Provide the (X, Y) coordinate of the cell's center where the given text is located.  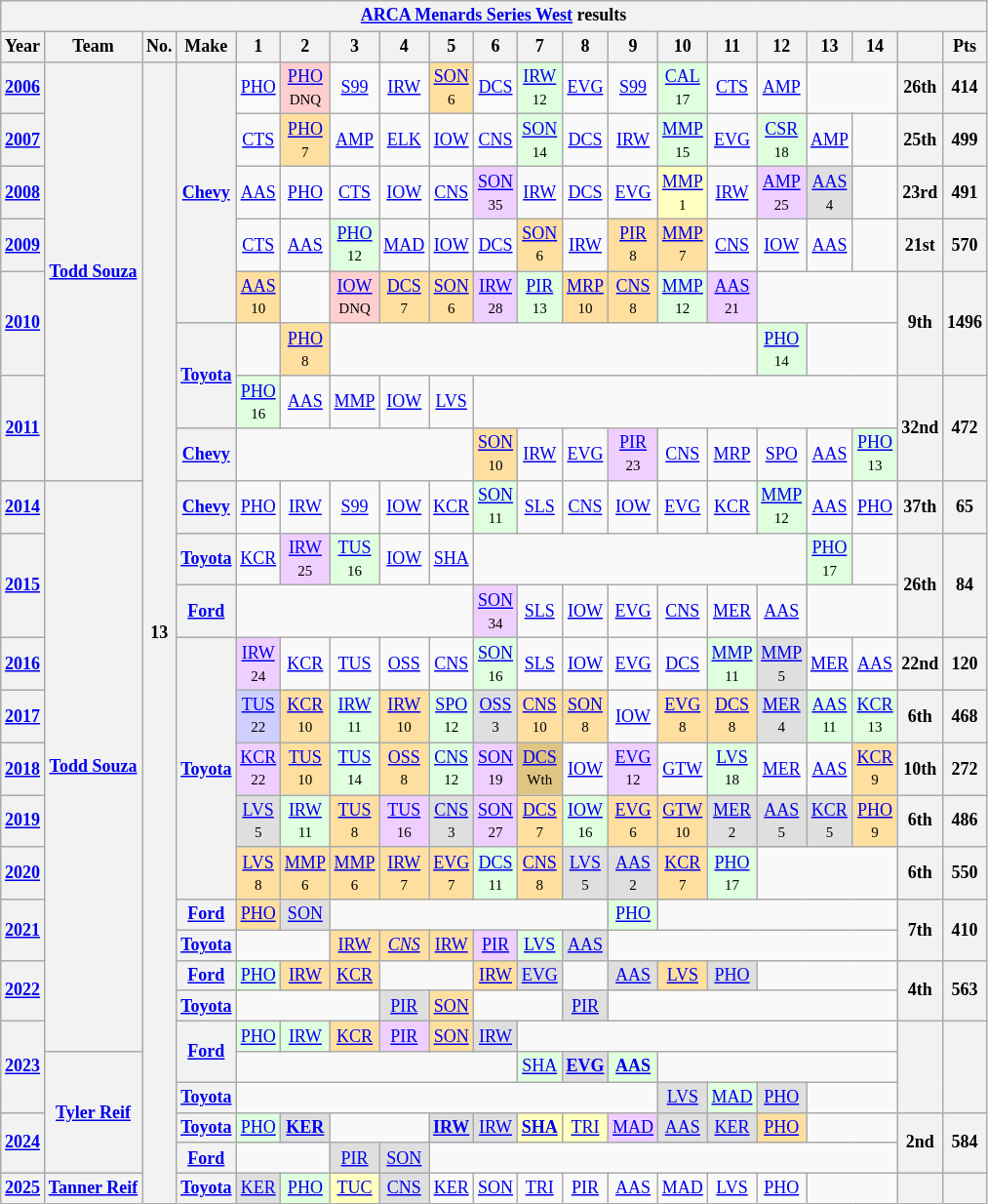
Team (93, 47)
25th (921, 140)
DCSWth (539, 769)
AAS11 (830, 716)
PHO16 (258, 402)
4 (404, 47)
EVG6 (634, 821)
SON14 (539, 140)
SON10 (495, 455)
OSS3 (495, 716)
Tyler Reif (93, 1112)
DCS11 (495, 873)
IRW12 (539, 88)
8 (585, 47)
ARCA Menards Series West results (494, 16)
10 (683, 47)
10th (921, 769)
MMP5 (782, 663)
MER2 (731, 821)
AAS10 (258, 298)
7th (921, 930)
5 (452, 47)
ELK (404, 140)
MMP15 (683, 140)
OSS (404, 663)
PHO14 (782, 349)
KCR5 (830, 821)
KCR13 (875, 716)
2018 (23, 769)
DCS8 (731, 716)
2010 (23, 324)
410 (966, 930)
IRW10 (404, 716)
21st (921, 245)
472 (966, 427)
PIR13 (539, 298)
414 (966, 88)
2 (306, 47)
563 (966, 990)
KCR10 (306, 716)
KCR22 (258, 769)
TUS8 (355, 821)
2017 (23, 716)
84 (966, 585)
EVG7 (452, 873)
272 (966, 769)
22nd (921, 663)
SON19 (495, 769)
KCR7 (683, 873)
AAS5 (782, 821)
PIR23 (634, 455)
2021 (23, 930)
IOW16 (585, 821)
SON8 (585, 716)
CNS3 (452, 821)
AAS2 (634, 873)
2nd (921, 1143)
9 (634, 47)
2022 (23, 990)
11 (731, 47)
SPO (782, 455)
IRW28 (495, 298)
AAS21 (731, 298)
12 (782, 47)
32nd (921, 427)
PHODNQ (306, 88)
IOWDNQ (355, 298)
120 (966, 663)
1496 (966, 324)
SON27 (495, 821)
65 (966, 506)
LVS18 (731, 769)
2020 (23, 873)
4th (921, 990)
9th (921, 324)
MMP1 (683, 192)
Year (23, 47)
6 (495, 47)
PIR8 (634, 245)
SON34 (495, 612)
PHO7 (306, 140)
2016 (23, 663)
1 (258, 47)
MRP (731, 455)
491 (966, 192)
Make (207, 47)
CAL17 (683, 88)
7 (539, 47)
MRP10 (585, 298)
TUC (355, 1188)
2024 (23, 1143)
No. (160, 47)
Tanner Reif (93, 1188)
37th (921, 506)
IRW24 (258, 663)
2023 (23, 1067)
LVS8 (258, 873)
PHO12 (355, 245)
550 (966, 873)
SON35 (495, 192)
AMP25 (782, 192)
GTW10 (683, 821)
PHO8 (306, 349)
TUS22 (258, 716)
OSS8 (404, 769)
MMP (355, 402)
486 (966, 821)
468 (966, 716)
SON16 (495, 663)
EVG12 (634, 769)
2009 (23, 245)
3 (355, 47)
2007 (23, 140)
584 (966, 1143)
MMP7 (683, 245)
MMP11 (731, 663)
TUS14 (355, 769)
AAS4 (830, 192)
2011 (23, 427)
KCR9 (875, 769)
IRW7 (404, 873)
23rd (921, 192)
2015 (23, 585)
IRW25 (306, 559)
Pts (966, 47)
CSR18 (782, 140)
SON11 (495, 506)
CNS12 (452, 769)
CNS10 (539, 716)
EVG8 (683, 716)
PHO9 (875, 821)
TUS (355, 663)
SPO12 (452, 716)
TUS10 (306, 769)
2008 (23, 192)
PHO13 (875, 455)
2019 (23, 821)
570 (966, 245)
499 (966, 140)
2025 (23, 1188)
MER4 (782, 716)
GTW (683, 769)
2006 (23, 88)
2014 (23, 506)
14 (875, 47)
